Extract the (X, Y) coordinate from the center of the cell holding the provided text.  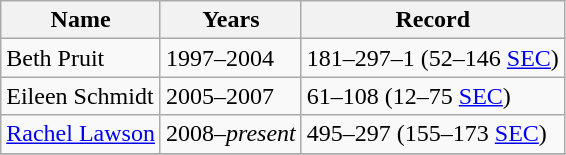
Eileen Schmidt (81, 96)
2005–2007 (230, 96)
2008–present (230, 134)
Record (432, 20)
Rachel Lawson (81, 134)
495–297 (155–173 SEC) (432, 134)
1997–2004 (230, 58)
181–297–1 (52–146 SEC) (432, 58)
Years (230, 20)
Name (81, 20)
61–108 (12–75 SEC) (432, 96)
Beth Pruit (81, 58)
